Determine the (x, y) coordinate at the center of the cell enclosing the given text.  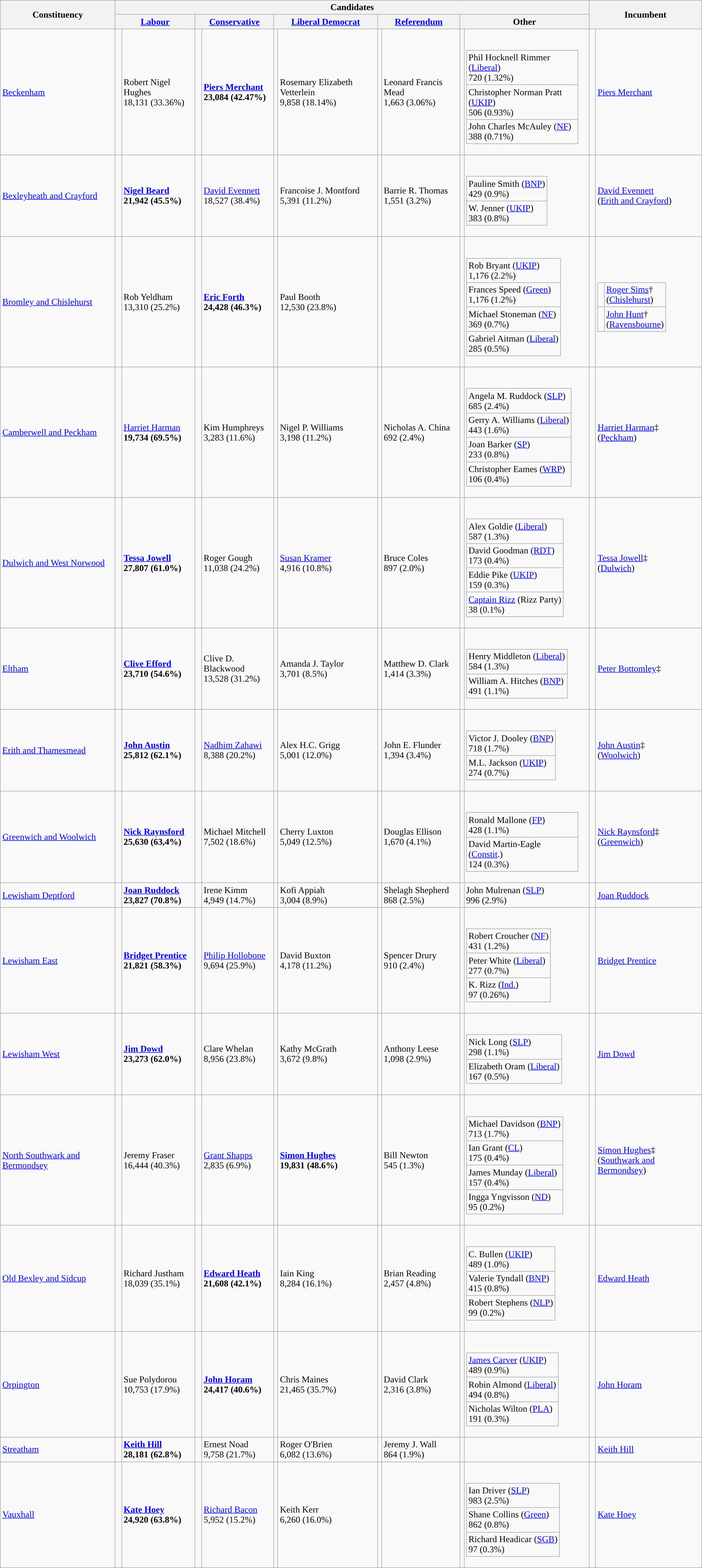
Spencer Drury910 (2.4%) (421, 961)
Tessa Jowell‡(Dulwich) (649, 563)
Keith Hill28,181 (62.8%) (158, 1450)
Michael Davidson (BNP)713 (1.7%) Ian Grant (CL)175 (0.4%) James Munday (Liberal)157 (0.4%) Ingga Yngvisson (ND)95 (0.2%) (526, 1160)
Rob Bryant (UKIP)1,176 (2.2%) Frances Speed (Green)1,176 (1.2%) Michael Stoneman (NF)369 (0.7%) Gabriel Aitman (Liberal)285 (0.5%) (526, 302)
Bridget Prentice21,821 (58.3%) (158, 961)
Victor J. Dooley (BNP)718 (1.7%) (511, 743)
M.L. Jackson (UKIP)274 (0.7%) (511, 768)
Kofi Appiah3,004 (8.9%) (328, 895)
David Evennett(Erith and Crayford) (649, 196)
Erith and Thamesmead (58, 750)
Richard Bacon5,952 (15.2%) (237, 1515)
Roger Sims†(Chislehurst) (635, 295)
John E. Flunder1,394 (3.4%) (421, 750)
Old Bexley and Sidcup (58, 1279)
Jim Dowd (649, 1054)
Henry Middleton (Liberal)584 (1.3%) William A. Hitches (BNP)491 (1.1%) (526, 669)
Nigel Beard21,942 (45.5%) (158, 196)
Gabriel Aitman (Liberal)285 (0.5%) (514, 343)
Shelagh Shepherd868 (2.5%) (421, 895)
Robin Almond (Liberal)494 (0.8%) (512, 1390)
Bexleyheath and Crayford (58, 196)
Ronald Mallone (FP)428 (1.1%) David Martin-Eagle (Constit.)124 (0.3%) (526, 837)
Pauline Smith (BNP)429 (0.9%) W. Jenner (UKIP)383 (0.8%) (526, 196)
Bill Newton545 (1.3%) (421, 1160)
Susan Kramer4,916 (10.8%) (328, 563)
Lewisham West (58, 1054)
Referendum (419, 22)
Angela M. Ruddock (SLP)685 (2.4%) Gerry A. Williams (Liberal)443 (1.6%) Joan Barker (SP)233 (0.8%) Christopher Eames (WRP)106 (0.4%) (526, 432)
Other (524, 22)
Shane Collins (Green)862 (0.8%) (513, 1520)
Tessa Jowell27,807 (61.0%) (158, 563)
Keith Hill (649, 1450)
Liberal Democrat (325, 22)
Robert Croucher (NF)431 (1.2%) Peter White (Liberal)277 (0.7%) K. Rizz (Ind.)97 (0.26%) (526, 961)
Chris Maines21,465 (35.7%) (328, 1384)
Conservative (234, 22)
Labour (155, 22)
Robert Stephens (NLP)99 (0.2%) (511, 1308)
Alex Goldie (Liberal)587 (1.3%) David Goodman (RDT)173 (0.4%) Eddie Pike (UKIP)159 (0.3%) Captain Rizz (Rizz Party)38 (0.1%) (526, 563)
Incumbent (645, 15)
Clive Efford23,710 (54.6%) (158, 669)
John Horam (649, 1384)
Gerry A. Williams (Liberal)443 (1.6%) (519, 425)
Simon Hughes19,831 (48.6%) (328, 1160)
Richard Justham18,039 (35.1%) (158, 1279)
Henry Middleton (Liberal)584 (1.3%) (517, 661)
Beckenham (58, 92)
Phil Hocknell Rimmer (Liberal)720 (1.32%) (522, 67)
William A. Hitches (BNP)491 (1.1%) (517, 686)
Nicholas Wilton (PLA)191 (0.3%) (512, 1414)
Grant Shapps2,835 (6.9%) (237, 1160)
Robert Nigel Hughes18,131 (33.36%) (158, 92)
Jim Dowd23,273 (62.0%) (158, 1054)
W. Jenner (UKIP)383 (0.8%) (507, 213)
Philip Hollobone9,694 (25.9%) (237, 961)
Joan Barker (SP)233 (0.8%) (519, 450)
Irene Kimm4,949 (14.7%) (237, 895)
Orpington (58, 1384)
Kate Hoey24,920 (63.8%) (158, 1515)
John Austin25,812 (62.1%) (158, 750)
Ian Grant (CL)175 (0.4%) (514, 1153)
Peter Bottomley‡ (649, 669)
Nick Long (SLP)298 (1.1%) Elizabeth Oram (Liberal)167 (0.5%) (526, 1054)
Barrie R. Thomas1,551 (3.2%) (421, 196)
Ian Driver (SLP)983 (2.5%) (513, 1495)
David Evennett18,527 (38.4%) (237, 196)
Nicholas A. China692 (2.4%) (421, 432)
David Martin-Eagle (Constit.)124 (0.3%) (522, 854)
Nadhim Zahawi8,388 (20.2%) (237, 750)
Pauline Smith (BNP)429 (0.9%) (507, 189)
Christopher Norman Pratt (UKIP)506 (0.93%) (522, 102)
Kate Hoey (649, 1515)
Alex Goldie (Liberal)587 (1.3%) (515, 531)
Edward Heath (649, 1279)
John Charles McAuley (NF)388 (0.71%) (522, 131)
C. Bullen (UKIP)489 (1.0%) (511, 1259)
Bridget Prentice (649, 961)
Constituency (58, 15)
Rob Yeldham13,310 (25.2%) (158, 302)
Edward Heath21,608 (42.1%) (237, 1279)
Michael Davidson (BNP)713 (1.7%) (514, 1129)
Greenwich and Woolwich (58, 837)
Ernest Noad9,758 (21.7%) (237, 1450)
Roger O'Brien6,082 (13.6%) (328, 1450)
Amanda J. Taylor3,701 (8.5%) (328, 669)
Joan Ruddock (649, 895)
Piers Merchant23,084 (42.47%) (237, 92)
Ingga Yngvisson (ND)95 (0.2%) (514, 1202)
Rosemary Elizabeth Vetterlein9,858 (18.14%) (328, 92)
Keith Kerr6,260 (16.0%) (328, 1515)
Captain Rizz (Rizz Party)38 (0.1%) (515, 604)
K. Rizz (Ind.)97 (0.26%) (508, 990)
David Goodman (RDT)173 (0.4%) (515, 556)
Elizabeth Oram (Liberal)167 (0.5%) (514, 1072)
Anthony Leese1,098 (2.9%) (421, 1054)
John Austin‡(Woolwich) (649, 750)
David Buxton4,178 (11.2%) (328, 961)
Clare Whelan8,956 (23.8%) (237, 1054)
Nick Long (SLP)298 (1.1%) (514, 1047)
Iain King8,284 (16.1%) (328, 1279)
Michael Mitchell7,502 (18.6%) (237, 837)
Phil Hocknell Rimmer (Liberal)720 (1.32%) Christopher Norman Pratt (UKIP)506 (0.93%) John Charles McAuley (NF)388 (0.71%) (526, 92)
Richard Headicar (SGB)97 (0.3%) (513, 1544)
Ronald Mallone (FP)428 (1.1%) (522, 825)
Bromley and Chislehurst (58, 302)
Bruce Coles897 (2.0%) (421, 563)
Leonard Francis Mead1,663 (3.06%) (421, 92)
James Munday (Liberal)157 (0.4%) (514, 1177)
Harriet Harman19,734 (69.5%) (158, 432)
Matthew D. Clark1,414 (3.3%) (421, 669)
Kathy McGrath3,672 (9.8%) (328, 1054)
Joan Ruddock23,827 (70.8%) (158, 895)
Jeremy Fraser16,444 (40.3%) (158, 1160)
Victor J. Dooley (BNP)718 (1.7%) M.L. Jackson (UKIP)274 (0.7%) (526, 750)
Clive D. Blackwood13,528 (31.2%) (237, 669)
C. Bullen (UKIP)489 (1.0%) Valerie Tyndall (BNP)415 (0.8%) Robert Stephens (NLP)99 (0.2%) (526, 1279)
Eltham (58, 669)
Eddie Pike (UKIP)159 (0.3%) (515, 580)
Roger Sims†(Chislehurst) John Hunt†(Ravensbourne) (649, 302)
John Mulrenan (SLP)996 (2.9%) (526, 895)
Angela M. Ruddock (SLP)685 (2.4%) (519, 400)
Rob Bryant (UKIP)1,176 (2.2%) (514, 271)
John Hunt†(Ravensbourne) (635, 319)
James Carver (UKIP)489 (0.9%) (512, 1365)
Simon Hughes‡(Southwark and Bermondsey) (649, 1160)
Brian Reading2,457 (4.8%) (421, 1279)
Paul Booth12,530 (23.8%) (328, 302)
Roger Gough11,038 (24.2%) (237, 563)
Christopher Eames (WRP)106 (0.4%) (519, 474)
Francoise J. Montford5,391 (11.2%) (328, 196)
Jeremy J. Wall864 (1.9%) (421, 1450)
Frances Speed (Green)1,176 (1.2%) (514, 295)
Michael Stoneman (NF)369 (0.7%) (514, 319)
David Clark2,316 (3.8%) (421, 1384)
Valerie Tyndall (BNP)415 (0.8%) (511, 1283)
Sue Polydorou10,753 (17.9%) (158, 1384)
Candidates (352, 7)
James Carver (UKIP)489 (0.9%) Robin Almond (Liberal)494 (0.8%) Nicholas Wilton (PLA)191 (0.3%) (526, 1384)
Lewisham East (58, 961)
Nick Raynsford‡(Greenwich) (649, 837)
Alex H.C. Grigg5,001 (12.0%) (328, 750)
Kim Humphreys3,283 (11.6%) (237, 432)
North Southwark and Bermondsey (58, 1160)
Cherry Luxton5,049 (12.5%) (328, 837)
Lewisham Deptford (58, 895)
Harriet Harman‡(Peckham) (649, 432)
Nick Raynsford25,630 (63,4%) (158, 837)
Robert Croucher (NF)431 (1.2%) (508, 941)
Peter White (Liberal)277 (0.7%) (508, 965)
Douglas Ellison1,670 (4.1%) (421, 837)
Piers Merchant (649, 92)
John Horam24,417 (40.6%) (237, 1384)
Dulwich and West Norwood (58, 563)
Nigel P. Williams3,198 (11.2%) (328, 432)
Vauxhall (58, 1515)
Camberwell and Peckham (58, 432)
Ian Driver (SLP)983 (2.5%) Shane Collins (Green)862 (0.8%) Richard Headicar (SGB)97 (0.3%) (526, 1515)
Streatham (58, 1450)
Eric Forth24,428 (46.3%) (237, 302)
